From the cell containing the given text, extract its center point as [x, y] coordinate. 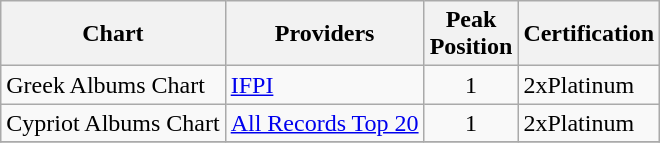
PeakPosition [471, 34]
Chart [113, 34]
Certification [589, 34]
Cypriot Albums Chart [113, 123]
IFPI [324, 85]
All Records Top 20 [324, 123]
Providers [324, 34]
Greek Albums Chart [113, 85]
